Detect which cell encompasses the target text, then output its [X, Y] center coordinate. 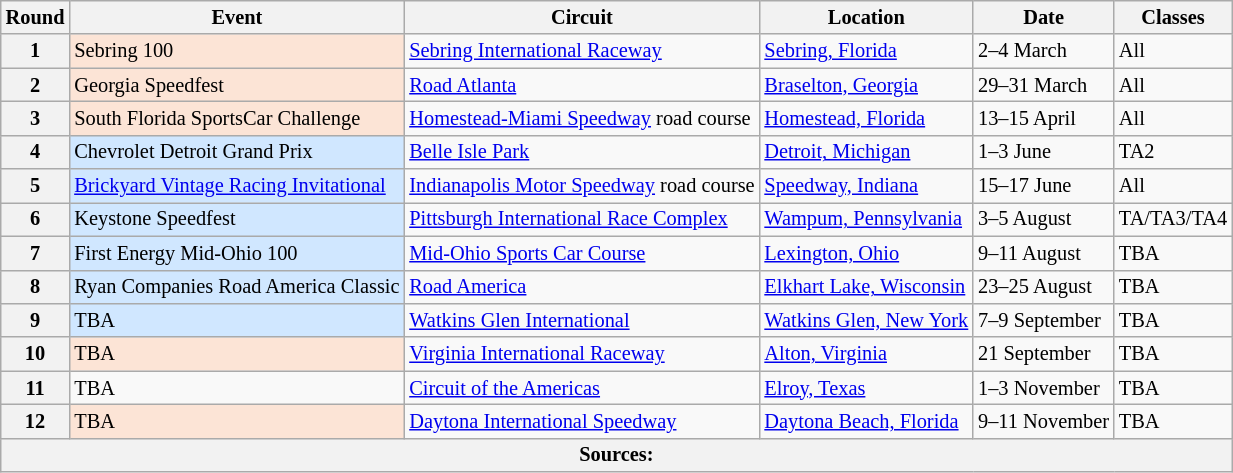
7 [36, 253]
South Florida SportsCar Challenge [236, 118]
15–17 June [1044, 186]
Detroit, Michigan [866, 152]
Lexington, Ohio [866, 253]
13–15 April [1044, 118]
Homestead-Miami Speedway road course [582, 118]
Round [36, 17]
First Energy Mid-Ohio 100 [236, 253]
Indianapolis Motor Speedway road course [582, 186]
12 [36, 421]
Sebring 100 [236, 51]
2 [36, 85]
Chevrolet Detroit Grand Prix [236, 152]
Keystone Speedfest [236, 219]
6 [36, 219]
8 [36, 287]
1 [36, 51]
Daytona Beach, Florida [866, 421]
11 [36, 388]
Event [236, 17]
29–31 March [1044, 85]
Road Atlanta [582, 85]
1–3 June [1044, 152]
9–11 August [1044, 253]
Mid-Ohio Sports Car Course [582, 253]
Georgia Speedfest [236, 85]
7–9 September [1044, 320]
23–25 August [1044, 287]
1–3 November [1044, 388]
Pittsburgh International Race Complex [582, 219]
Sources: [616, 455]
TA2 [1173, 152]
Circuit of the Americas [582, 388]
TA/TA3/TA4 [1173, 219]
Brickyard Vintage Racing Invitational [236, 186]
Alton, Virginia [866, 354]
3 [36, 118]
Braselton, Georgia [866, 85]
Homestead, Florida [866, 118]
Circuit [582, 17]
Watkins Glen International [582, 320]
Sebring, Florida [866, 51]
Speedway, Indiana [866, 186]
21 September [1044, 354]
Elroy, Texas [866, 388]
Ryan Companies Road America Classic [236, 287]
9–11 November [1044, 421]
2–4 March [1044, 51]
Location [866, 17]
Belle Isle Park [582, 152]
5 [36, 186]
Daytona International Speedway [582, 421]
Classes [1173, 17]
9 [36, 320]
Elkhart Lake, Wisconsin [866, 287]
Date [1044, 17]
3–5 August [1044, 219]
10 [36, 354]
4 [36, 152]
Virginia International Raceway [582, 354]
Watkins Glen, New York [866, 320]
Road America [582, 287]
Sebring International Raceway [582, 51]
Wampum, Pennsylvania [866, 219]
